Capture the cell that displays the provided text and extract its [x, y] central coordinate. 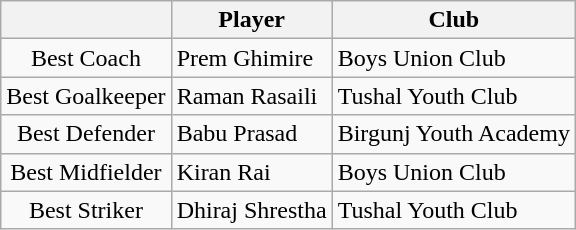
Prem Ghimire [252, 58]
Birgunj Youth Academy [454, 134]
Babu Prasad [252, 134]
Best Defender [86, 134]
Best Coach [86, 58]
Kiran Rai [252, 172]
Raman Rasaili [252, 96]
Best Striker [86, 210]
Club [454, 20]
Player [252, 20]
Best Midfielder [86, 172]
Best Goalkeeper [86, 96]
Dhiraj Shrestha [252, 210]
